Return (x, y) of the center of cell containing provided text 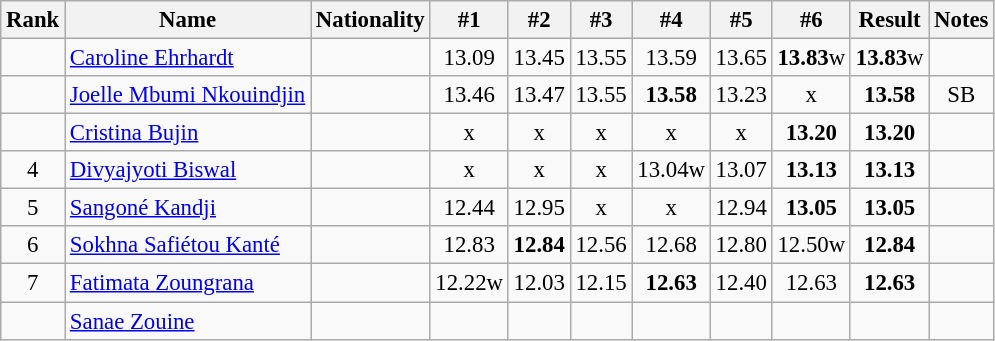
12.03 (539, 283)
Cristina Bujin (188, 133)
Nationality (370, 20)
Sokhna Safiétou Kanté (188, 245)
12.50w (811, 245)
Sangoné Kandji (188, 208)
12.80 (741, 245)
12.83 (469, 245)
13.04w (671, 170)
#3 (601, 20)
7 (33, 283)
12.40 (741, 283)
#5 (741, 20)
13.47 (539, 95)
#2 (539, 20)
12.22w (469, 283)
#1 (469, 20)
13.46 (469, 95)
SB (962, 95)
12.94 (741, 208)
12.68 (671, 245)
13.45 (539, 58)
Notes (962, 20)
6 (33, 245)
Name (188, 20)
13.59 (671, 58)
13.07 (741, 170)
Fatimata Zoungrana (188, 283)
Result (889, 20)
Divyajyoti Biswal (188, 170)
#4 (671, 20)
13.09 (469, 58)
12.56 (601, 245)
13.23 (741, 95)
12.95 (539, 208)
5 (33, 208)
4 (33, 170)
Sanae Zouine (188, 321)
#6 (811, 20)
Caroline Ehrhardt (188, 58)
Joelle Mbumi Nkouindjin (188, 95)
13.65 (741, 58)
Rank (33, 20)
12.15 (601, 283)
12.44 (469, 208)
